Search for the cell housing the specified text and yield its (x, y) center coordinate. 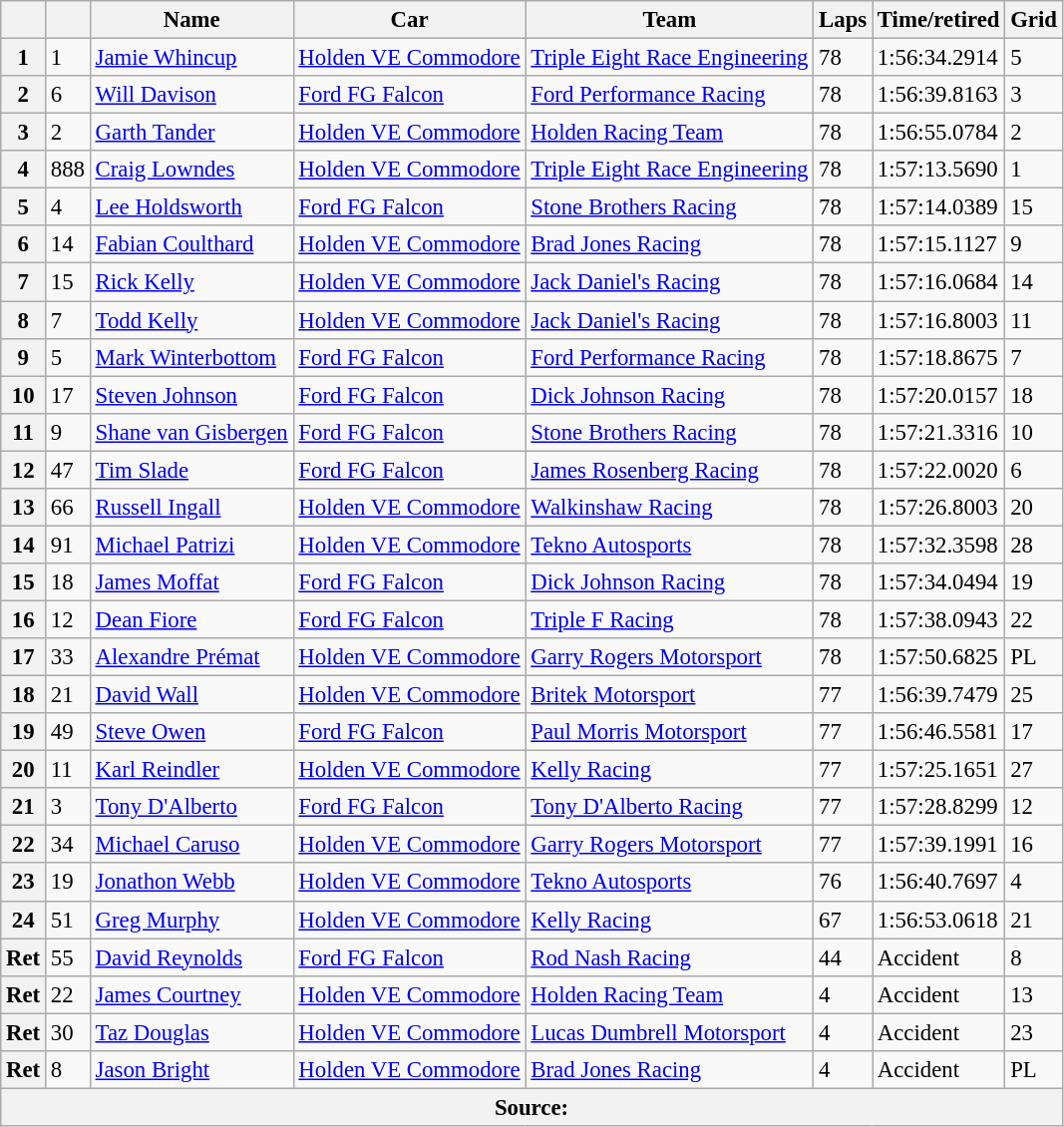
27 (1033, 770)
47 (68, 470)
34 (68, 845)
44 (844, 957)
1:57:25.1651 (937, 770)
66 (68, 508)
Michael Patrizi (191, 545)
1:57:13.5690 (937, 170)
David Wall (191, 695)
1:57:16.0684 (937, 282)
Karl Reindler (191, 770)
28 (1033, 545)
1:57:32.3598 (937, 545)
Shane van Gisbergen (191, 432)
Steve Owen (191, 732)
Taz Douglas (191, 1032)
1:57:39.1991 (937, 845)
49 (68, 732)
Tim Slade (191, 470)
Triple F Racing (670, 619)
Walkinshaw Racing (670, 508)
Lee Holdsworth (191, 207)
76 (844, 883)
1:57:22.0020 (937, 470)
Paul Morris Motorsport (670, 732)
Rick Kelly (191, 282)
51 (68, 920)
James Courtney (191, 994)
Greg Murphy (191, 920)
Jonathon Webb (191, 883)
1:57:18.8675 (937, 357)
Car (409, 20)
Dean Fiore (191, 619)
Will Davison (191, 95)
1:56:39.8163 (937, 95)
Jamie Whincup (191, 58)
1:57:50.6825 (937, 657)
55 (68, 957)
1:57:21.3316 (937, 432)
91 (68, 545)
1:56:55.0784 (937, 133)
Todd Kelly (191, 320)
Lucas Dumbrell Motorsport (670, 1032)
1:57:26.8003 (937, 508)
Michael Caruso (191, 845)
1:57:34.0494 (937, 582)
James Moffat (191, 582)
1:56:39.7479 (937, 695)
1:56:46.5581 (937, 732)
Garth Tander (191, 133)
888 (68, 170)
Mark Winterbottom (191, 357)
Tony D'Alberto (191, 807)
1:57:38.0943 (937, 619)
Team (670, 20)
Source: (532, 1107)
1:56:40.7697 (937, 883)
1:56:53.0618 (937, 920)
Britek Motorsport (670, 695)
Craig Lowndes (191, 170)
Time/retired (937, 20)
James Rosenberg Racing (670, 470)
Russell Ingall (191, 508)
1:57:14.0389 (937, 207)
1:57:28.8299 (937, 807)
1:57:16.8003 (937, 320)
30 (68, 1032)
Grid (1033, 20)
Alexandre Prémat (191, 657)
1:57:15.1127 (937, 244)
Fabian Coulthard (191, 244)
25 (1033, 695)
Laps (844, 20)
Steven Johnson (191, 395)
Jason Bright (191, 1070)
67 (844, 920)
Rod Nash Racing (670, 957)
1:56:34.2914 (937, 58)
24 (24, 920)
Name (191, 20)
1:57:20.0157 (937, 395)
David Reynolds (191, 957)
33 (68, 657)
Tony D'Alberto Racing (670, 807)
